Scan for the cell matching the given text and deliver its [X, Y] coordinate at center. 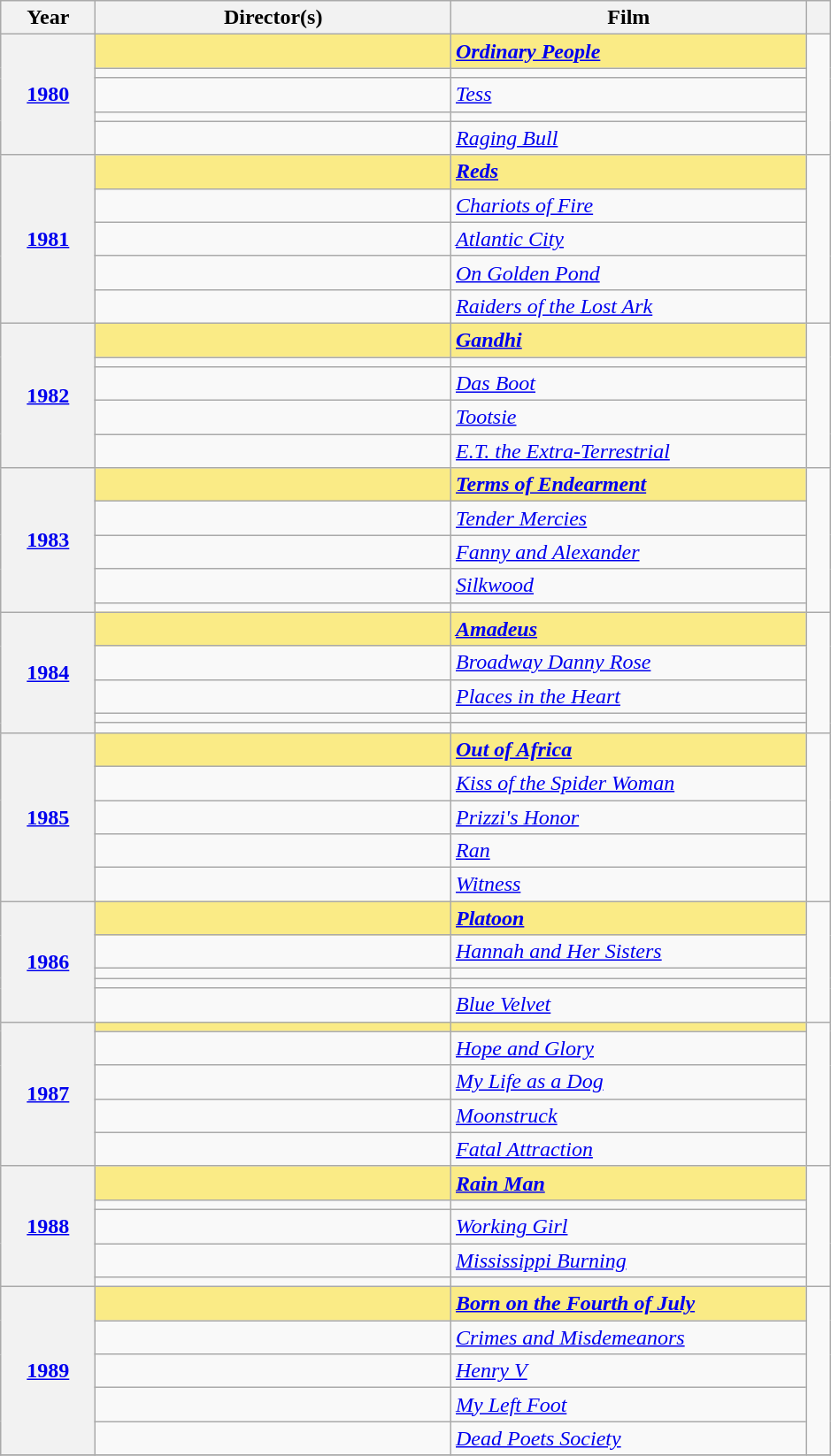
Mississippi Burning [628, 1261]
Out of Africa [628, 749]
Film [628, 18]
1989 [48, 1371]
Places in the Heart [628, 696]
Amadeus [628, 629]
1984 [48, 672]
Silkwood [628, 586]
Tender Mercies [628, 518]
Dead Poets Society [628, 1438]
Platoon [628, 918]
Moonstruck [628, 1115]
1988 [48, 1226]
E.T. the Extra-Terrestrial [628, 451]
Broadway Danny Rose [628, 663]
Ran [628, 851]
Kiss of the Spider Woman [628, 783]
Director(s) [273, 18]
Raiders of the Lost Ark [628, 306]
Henry V [628, 1371]
Hope and Glory [628, 1048]
Gandhi [628, 340]
Ordinary People [628, 51]
Year [48, 18]
1986 [48, 962]
Chariots of Fire [628, 205]
1987 [48, 1093]
Fanny and Alexander [628, 552]
Atlantic City [628, 239]
Rain Man [628, 1183]
Blue Velvet [628, 1005]
1985 [48, 816]
Raging Bull [628, 138]
Reds [628, 172]
Terms of Endearment [628, 485]
Prizzi's Honor [628, 816]
My Left Foot [628, 1405]
Witness [628, 885]
Tess [628, 95]
Working Girl [628, 1226]
Fatal Attraction [628, 1149]
Crimes and Misdemeanors [628, 1337]
Born on the Fourth of July [628, 1304]
Hannah and Her Sisters [628, 952]
Das Boot [628, 384]
My Life as a Dog [628, 1082]
1980 [48, 95]
1981 [48, 239]
1982 [48, 395]
On Golden Pond [628, 272]
1983 [48, 540]
Tootsie [628, 418]
